Capture the cell that displays the provided text and extract its [x, y] central coordinate. 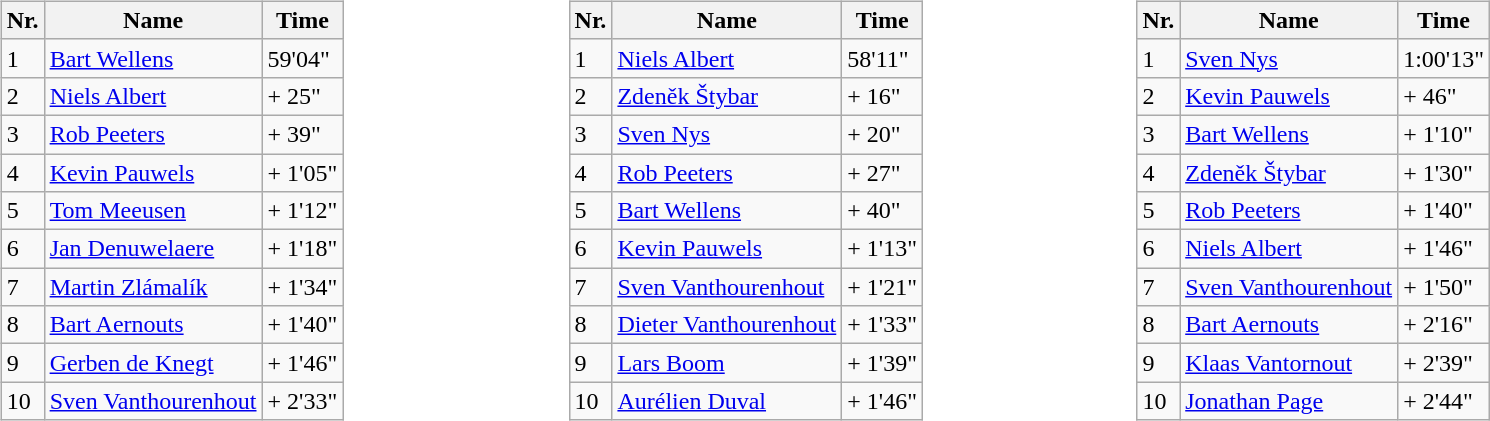
+ 27" [882, 173]
+ 1'12" [302, 211]
Jan Denuwelaere [153, 249]
Martin Zlámalík [153, 287]
+ 1'50" [1444, 287]
+ 1'21" [882, 287]
+ 1'33" [882, 325]
+ 1'34" [302, 287]
+ 1'10" [1444, 134]
+ 40" [882, 211]
58'11" [882, 58]
+ 1'18" [302, 249]
Tom Meeusen [153, 211]
Aurélien Duval [727, 401]
Klaas Vantornout [1289, 363]
+ 2'33" [302, 401]
+ 16" [882, 96]
+ 39" [302, 134]
+ 25" [302, 96]
+ 20" [882, 134]
59'04" [302, 58]
+ 1'13" [882, 249]
+ 1'39" [882, 363]
+ 1'05" [302, 173]
+ 2'44" [1444, 401]
Dieter Vanthourenhout [727, 325]
+ 2'39" [1444, 363]
Jonathan Page [1289, 401]
+ 46" [1444, 96]
+ 1'30" [1444, 173]
1:00'13" [1444, 58]
Gerben de Knegt [153, 363]
+ 2'16" [1444, 325]
Lars Boom [727, 363]
